Detect which cell encompasses the target text, then output its [x, y] center coordinate. 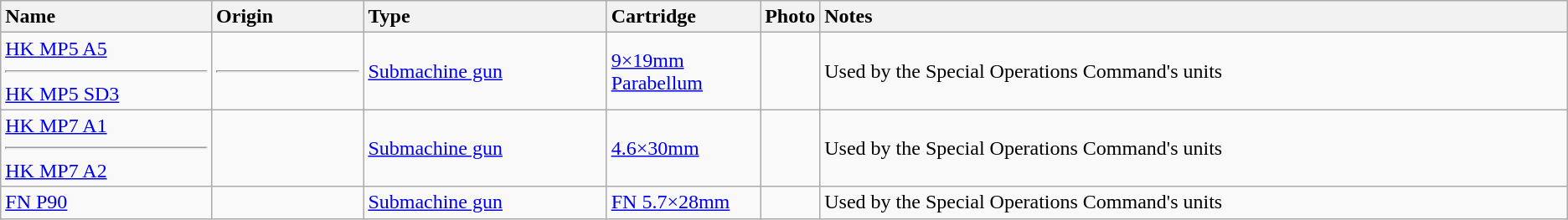
Name [106, 17]
Type [485, 17]
Origin [288, 17]
FN 5.7×28mm [683, 202]
FN P90 [106, 202]
Photo [791, 17]
HK MP7 A1HK MP7 A2 [106, 148]
Cartridge [683, 17]
Notes [1194, 17]
4.6×30mm [683, 148]
HK MP5 A5HK MP5 SD3 [106, 71]
9×19mm Parabellum [683, 71]
